Find where the given text appears and provide that cell's center as (x, y) coordinate. 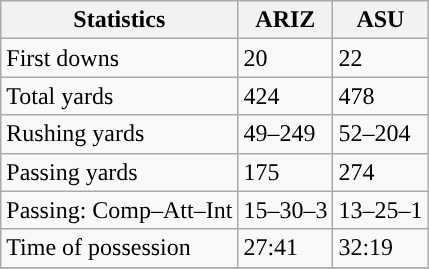
Statistics (120, 20)
274 (380, 172)
Time of possession (120, 248)
22 (380, 58)
Passing: Comp–Att–Int (120, 210)
27:41 (286, 248)
424 (286, 96)
Total yards (120, 96)
15–30–3 (286, 210)
175 (286, 172)
Passing yards (120, 172)
13–25–1 (380, 210)
20 (286, 58)
32:19 (380, 248)
ASU (380, 20)
52–204 (380, 134)
478 (380, 96)
Rushing yards (120, 134)
ARIZ (286, 20)
First downs (120, 58)
49–249 (286, 134)
